Return the [X, Y] coordinate for the center point of the cell that contains the specified text.  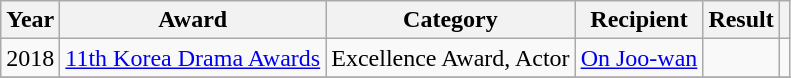
Result [741, 20]
Recipient [639, 20]
On Joo-wan [639, 58]
11th Korea Drama Awards [193, 58]
2018 [30, 58]
Year [30, 20]
Excellence Award, Actor [450, 58]
Category [450, 20]
Award [193, 20]
